Search for the cell housing the specified text and yield its [x, y] center coordinate. 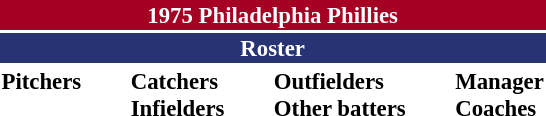
1975 Philadelphia Phillies [272, 15]
Roster [272, 48]
